Identify which cell holds the provided text, then report its (x, y) central coordinate. 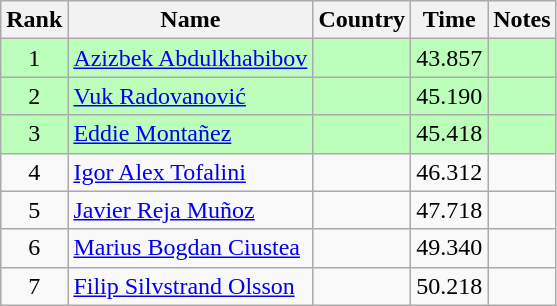
5 (34, 210)
50.218 (450, 286)
Marius Bogdan Ciustea (190, 248)
Igor Alex Tofalini (190, 172)
Time (450, 20)
Vuk Radovanović (190, 96)
Javier Reja Muñoz (190, 210)
45.418 (450, 134)
3 (34, 134)
45.190 (450, 96)
2 (34, 96)
Country (362, 20)
49.340 (450, 248)
1 (34, 58)
7 (34, 286)
Eddie Montañez (190, 134)
Rank (34, 20)
47.718 (450, 210)
46.312 (450, 172)
Notes (522, 20)
43.857 (450, 58)
Filip Silvstrand Olsson (190, 286)
Name (190, 20)
4 (34, 172)
Azizbek Abdulkhabibov (190, 58)
6 (34, 248)
